Pinpoint the cell where the given text exists, returning its (x, y) midpoint coordinate. 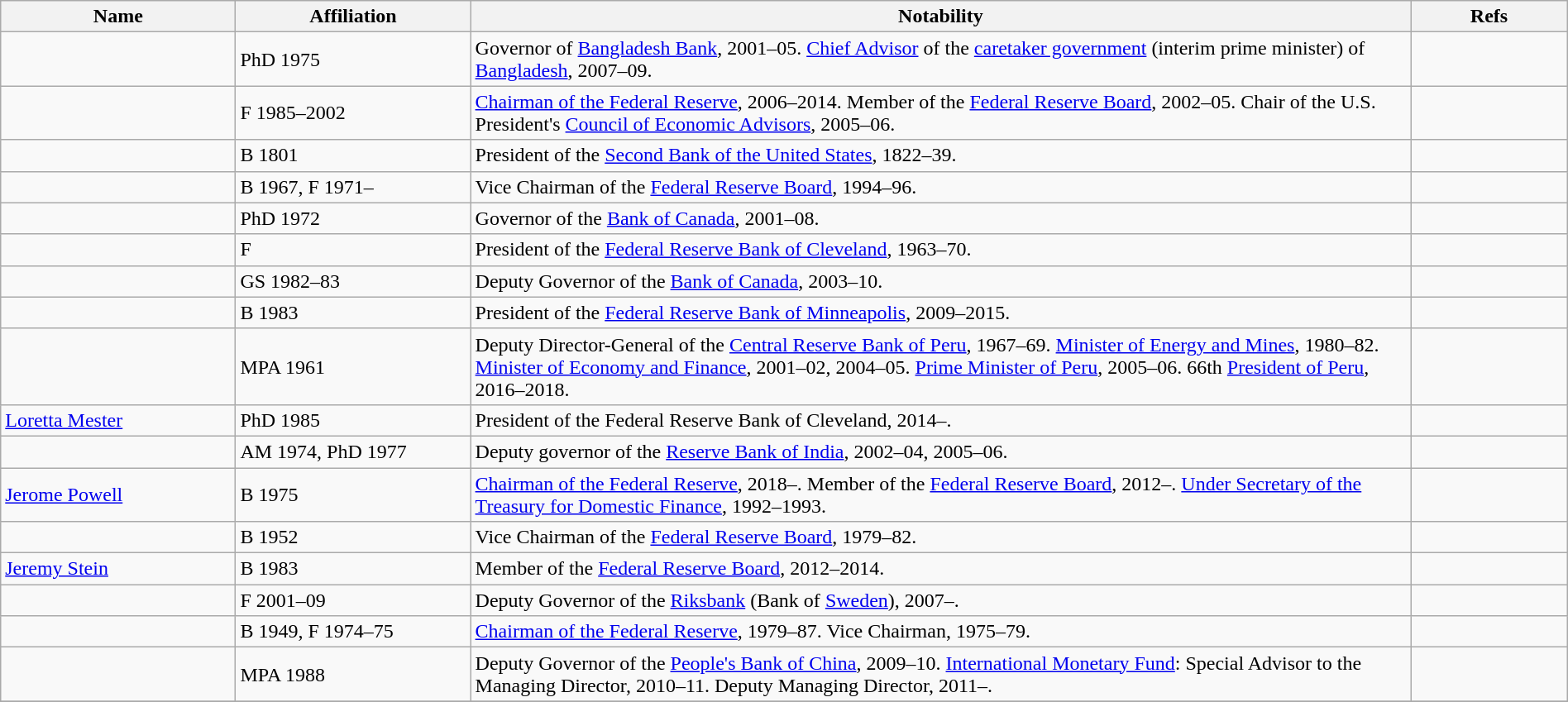
Refs (1489, 17)
Governor of Bangladesh Bank, 2001–05. Chief Advisor of the caretaker government (interim prime minister) of Bangladesh, 2007–09. (941, 60)
F (353, 250)
Governor of the Bank of Canada, 2001–08. (941, 218)
Chairman of the Federal Reserve, 1979–87. Vice Chairman, 1975–79. (941, 632)
President of the Federal Reserve Bank of Minneapolis, 2009–2015. (941, 313)
Member of the Federal Reserve Board, 2012–2014. (941, 569)
Notability (941, 17)
Jerome Powell (118, 494)
PhD 1975 (353, 60)
GS 1982–83 (353, 281)
Loretta Mester (118, 420)
Deputy governor of the Reserve Bank of India, 2002–04, 2005–06. (941, 451)
B 1952 (353, 537)
B 1801 (353, 155)
Deputy Governor of the Bank of Canada, 2003–10. (941, 281)
Jeremy Stein (118, 569)
Chairman of the Federal Reserve, 2018–. Member of the Federal Reserve Board, 2012–. Under Secretary of the Treasury for Domestic Finance, 1992–1993. (941, 494)
F 2001–09 (353, 600)
B 1949, F 1974–75 (353, 632)
Deputy Governor of the Riksbank (Bank of Sweden), 2007–. (941, 600)
MPA 1988 (353, 675)
PhD 1972 (353, 218)
MPA 1961 (353, 366)
B 1975 (353, 494)
President of the Federal Reserve Bank of Cleveland, 1963–70. (941, 250)
Vice Chairman of the Federal Reserve Board, 1994–96. (941, 187)
President of the Second Bank of the United States, 1822–39. (941, 155)
Name (118, 17)
F 1985–2002 (353, 112)
President of the Federal Reserve Bank of Cleveland, 2014–. (941, 420)
Affiliation (353, 17)
B 1967, F 1971– (353, 187)
AM 1974, PhD 1977 (353, 451)
PhD 1985 (353, 420)
Vice Chairman of the Federal Reserve Board, 1979–82. (941, 537)
